Locate the cell with the specified text and output its (X, Y) center coordinate. 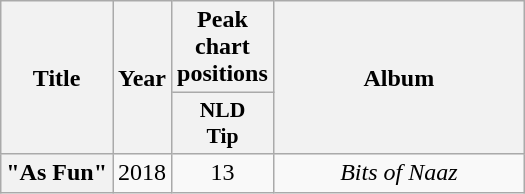
Album (398, 78)
"As Fun" (57, 173)
Title (57, 78)
Peak chart positions (223, 47)
2018 (142, 173)
Bits of Naaz (398, 173)
Year (142, 78)
13 (223, 173)
NLDTip (223, 124)
